Detect which cell encompasses the target text, then output its (X, Y) center coordinate. 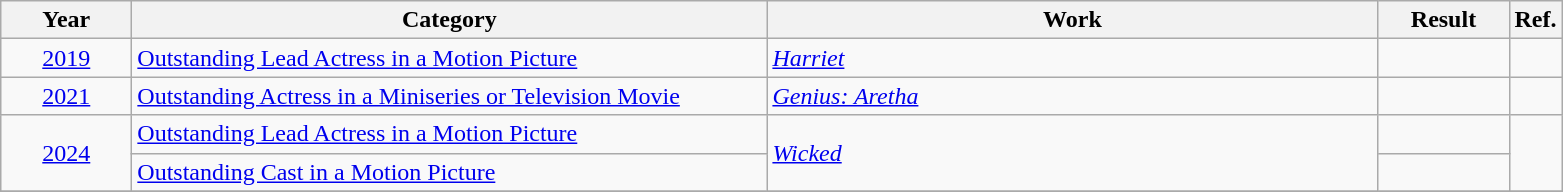
Result (1444, 20)
2021 (66, 96)
Outstanding Actress in a Miniseries or Television Movie (450, 96)
Year (66, 20)
2024 (66, 153)
Category (450, 20)
Harriet (1072, 58)
2019 (66, 58)
Wicked (1072, 153)
Outstanding Cast in a Motion Picture (450, 172)
Work (1072, 20)
Genius: Aretha (1072, 96)
Ref. (1536, 20)
